Pinpoint the cell where the given text exists, returning its [X, Y] midpoint coordinate. 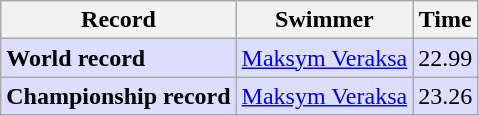
Record [118, 20]
Swimmer [324, 20]
23.26 [446, 96]
Time [446, 20]
World record [118, 58]
22.99 [446, 58]
Championship record [118, 96]
